Return [x, y] of the center of cell containing provided text 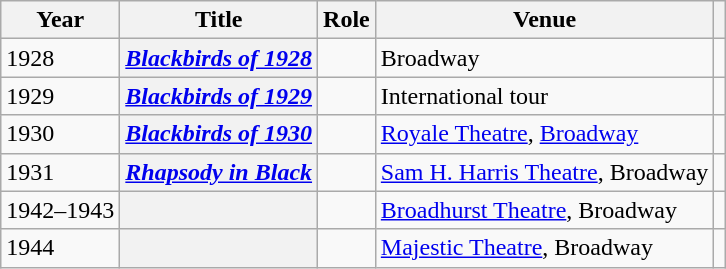
Title [219, 20]
Blackbirds of 1928 [219, 58]
Venue [544, 20]
Broadway [544, 58]
1942–1943 [60, 210]
1930 [60, 134]
Rhapsody in Black [219, 172]
1931 [60, 172]
Royale Theatre, Broadway [544, 134]
1944 [60, 248]
Blackbirds of 1929 [219, 96]
1929 [60, 96]
International tour [544, 96]
Blackbirds of 1930 [219, 134]
Sam H. Harris Theatre, Broadway [544, 172]
1928 [60, 58]
Year [60, 20]
Broadhurst Theatre, Broadway [544, 210]
Majestic Theatre, Broadway [544, 248]
Role [347, 20]
